Locate the cell with the specified text and output its [x, y] center coordinate. 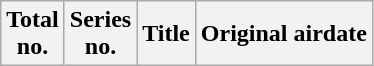
Title [166, 34]
Totalno. [33, 34]
Seriesno. [100, 34]
Original airdate [284, 34]
